Identify which cell holds the provided text, then report its [x, y] central coordinate. 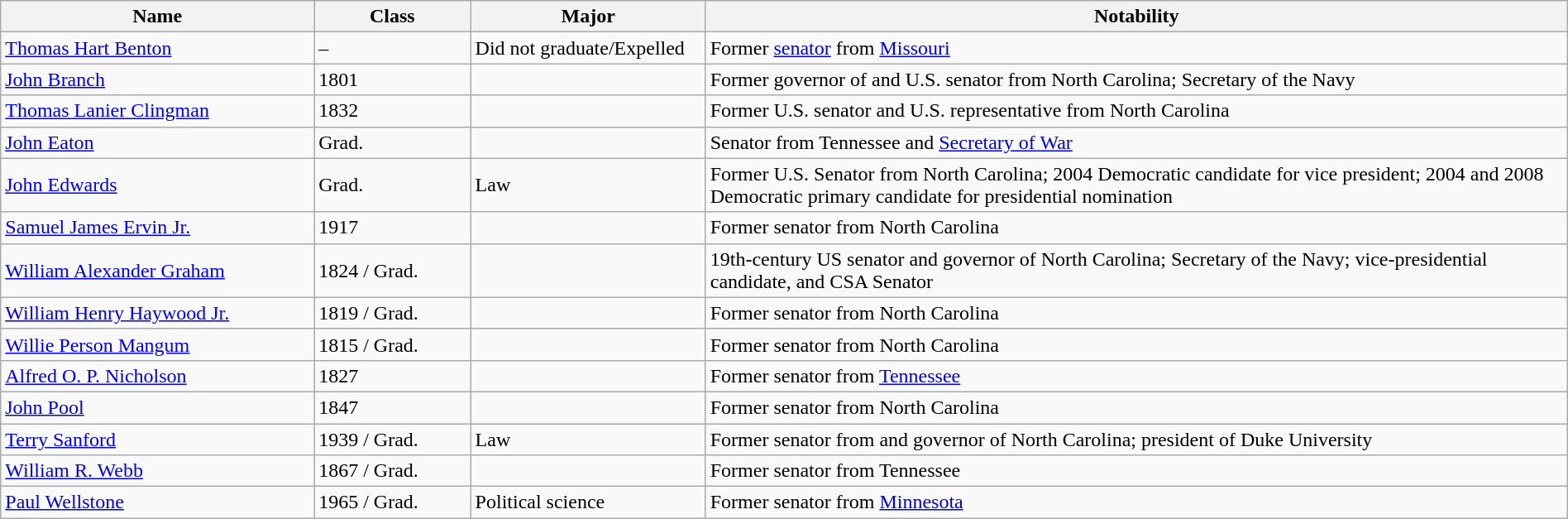
John Branch [157, 79]
Political science [588, 502]
Willie Person Mangum [157, 344]
Former governor of and U.S. senator from North Carolina; Secretary of the Navy [1136, 79]
1815 / Grad. [392, 344]
William Henry Haywood Jr. [157, 313]
Alfred O. P. Nicholson [157, 376]
Thomas Lanier Clingman [157, 111]
1965 / Grad. [392, 502]
1832 [392, 111]
Did not graduate/Expelled [588, 48]
Class [392, 17]
Paul Wellstone [157, 502]
1917 [392, 228]
1847 [392, 407]
Former senator from and governor of North Carolina; president of Duke University [1136, 440]
1939 / Grad. [392, 440]
John Eaton [157, 142]
Senator from Tennessee and Secretary of War [1136, 142]
Samuel James Ervin Jr. [157, 228]
John Pool [157, 407]
1819 / Grad. [392, 313]
Former senator from Missouri [1136, 48]
– [392, 48]
Former senator from Minnesota [1136, 502]
1824 / Grad. [392, 270]
Former U.S. senator and U.S. representative from North Carolina [1136, 111]
19th-century US senator and governor of North Carolina; Secretary of the Navy; vice-presidential candidate, and CSA Senator [1136, 270]
John Edwards [157, 185]
Major [588, 17]
1827 [392, 376]
William Alexander Graham [157, 270]
Name [157, 17]
Thomas Hart Benton [157, 48]
William R. Webb [157, 471]
1801 [392, 79]
Terry Sanford [157, 440]
1867 / Grad. [392, 471]
Notability [1136, 17]
